Capture the cell that displays the provided text and extract its (x, y) central coordinate. 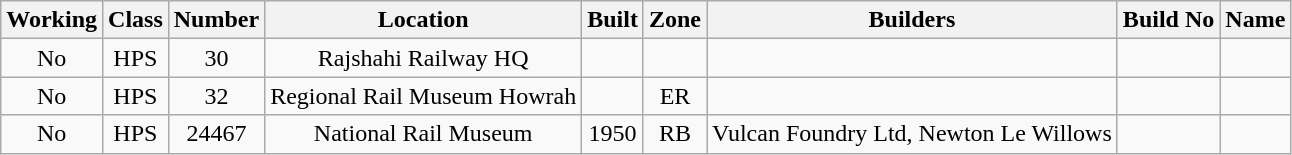
1950 (613, 134)
Vulcan Foundry Ltd, Newton Le Willows (912, 134)
Build No (1168, 20)
Class (136, 20)
Working (52, 20)
Number (216, 20)
Name (1256, 20)
Rajshahi Railway HQ (424, 58)
30 (216, 58)
ER (674, 96)
Zone (674, 20)
RB (674, 134)
Built (613, 20)
Location (424, 20)
24467 (216, 134)
32 (216, 96)
National Rail Museum (424, 134)
Regional Rail Museum Howrah (424, 96)
Builders (912, 20)
